Capture the cell that displays the provided text and extract its [X, Y] central coordinate. 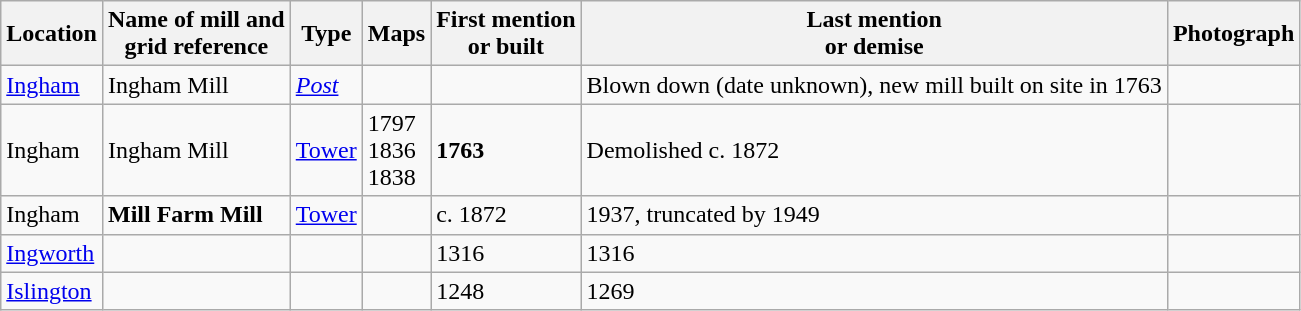
Demolished c. 1872 [874, 150]
Mill Farm Mill [196, 215]
Maps [396, 34]
Last mention or demise [874, 34]
1763 [506, 150]
Islington [52, 291]
First mentionor built [506, 34]
1269 [874, 291]
Name of mill andgrid reference [196, 34]
Type [326, 34]
1248 [506, 291]
179718361838 [396, 150]
Location [52, 34]
1937, truncated by 1949 [874, 215]
Ingworth [52, 253]
c. 1872 [506, 215]
Blown down (date unknown), new mill built on site in 1763 [874, 85]
Photograph [1233, 34]
Post [326, 85]
